Capture the cell that displays the provided text and extract its (X, Y) central coordinate. 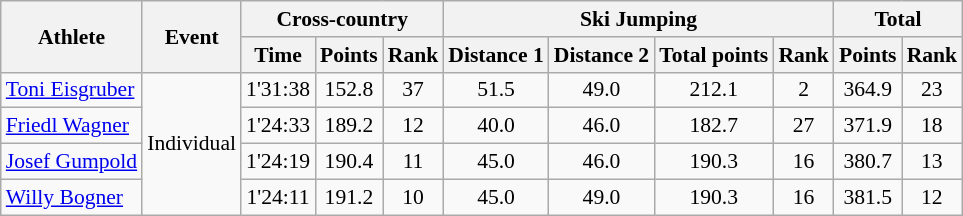
23 (932, 90)
Distance 2 (602, 55)
Athlete (72, 36)
Willy Bogner (72, 197)
13 (932, 162)
364.9 (868, 90)
10 (414, 197)
Time (278, 55)
1'24:11 (278, 197)
Total (898, 19)
11 (414, 162)
40.0 (496, 126)
Ski Jumping (638, 19)
381.5 (868, 197)
1'24:19 (278, 162)
37 (414, 90)
Individual (192, 143)
Distance 1 (496, 55)
1'31:38 (278, 90)
Friedl Wagner (72, 126)
Event (192, 36)
152.8 (349, 90)
Toni Eisgruber (72, 90)
182.7 (714, 126)
191.2 (349, 197)
27 (804, 126)
Josef Gumpold (72, 162)
212.1 (714, 90)
380.7 (868, 162)
189.2 (349, 126)
2 (804, 90)
190.4 (349, 162)
51.5 (496, 90)
1'24:33 (278, 126)
Cross-country (342, 19)
Total points (714, 55)
371.9 (868, 126)
18 (932, 126)
